Identify which cell holds the provided text, then report its (X, Y) central coordinate. 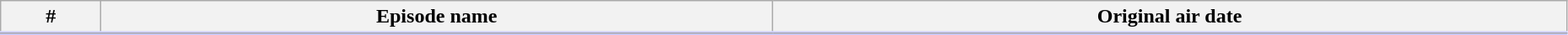
Original air date (1170, 17)
Episode name (437, 17)
# (51, 17)
